Search for the cell housing the specified text and yield its [x, y] center coordinate. 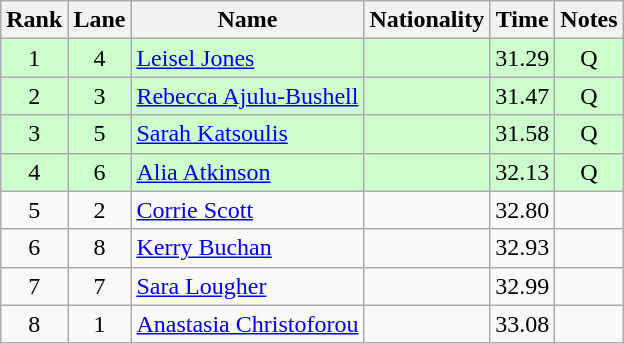
Lane [100, 20]
32.80 [522, 210]
Kerry Buchan [248, 248]
31.47 [522, 96]
Sara Lougher [248, 286]
Rank [34, 20]
Notes [589, 20]
Anastasia Christoforou [248, 324]
32.93 [522, 248]
32.13 [522, 172]
31.58 [522, 134]
Alia Atkinson [248, 172]
Nationality [427, 20]
Name [248, 20]
31.29 [522, 58]
32.99 [522, 286]
Rebecca Ajulu-Bushell [248, 96]
Sarah Katsoulis [248, 134]
Leisel Jones [248, 58]
Time [522, 20]
33.08 [522, 324]
Corrie Scott [248, 210]
